Identify which cell holds the provided text, then report its [X, Y] central coordinate. 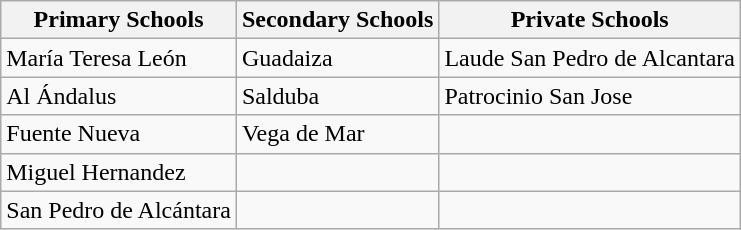
Patrocinio San Jose [590, 96]
Fuente Nueva [119, 134]
Private Schools [590, 20]
Laude San Pedro de Alcantara [590, 58]
Vega de Mar [337, 134]
Primary Schools [119, 20]
San Pedro de Alcántara [119, 210]
Al Ándalus [119, 96]
María Teresa León [119, 58]
Miguel Hernandez [119, 172]
Salduba [337, 96]
Guadaiza [337, 58]
Secondary Schools [337, 20]
